Pinpoint the cell where the given text exists, returning its (x, y) midpoint coordinate. 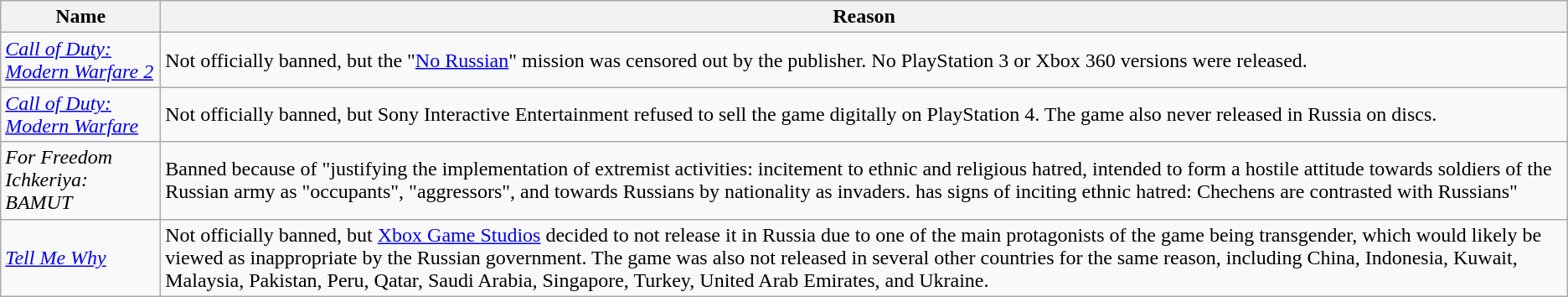
Tell Me Why (80, 258)
Call of Duty: Modern Warfare (80, 114)
Name (80, 17)
Call of Duty: Modern Warfare 2 (80, 60)
Not officially banned, but the "No Russian" mission was censored out by the publisher. No PlayStation 3 or Xbox 360 versions were released. (864, 60)
Reason (864, 17)
For Freedom Ichkeriya: BAMUT (80, 180)
